Output the (X, Y) coordinate of the center of the cell containing the given text.  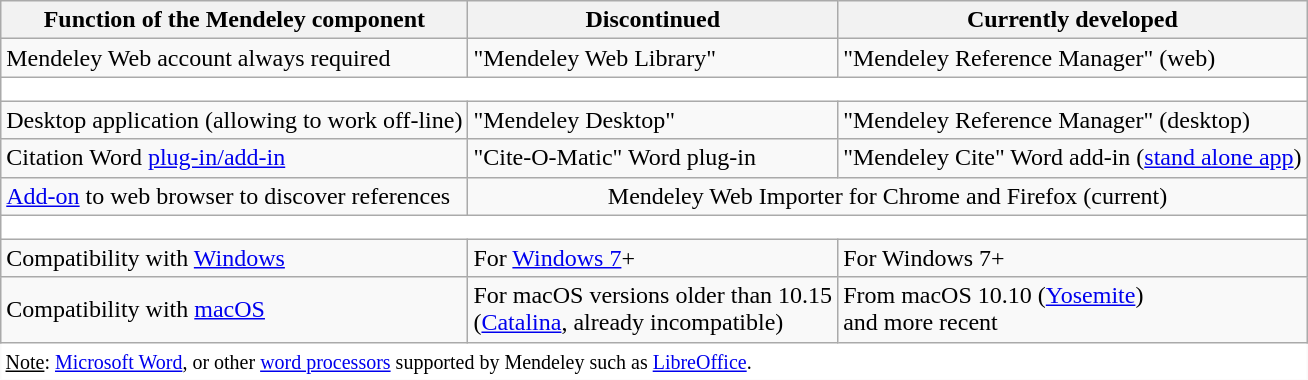
Add-on to web browser to discover references (234, 196)
Citation Word plug-in/add-in (234, 158)
Desktop application (allowing to work off-line) (234, 120)
Function of the Mendeley component (234, 20)
"Mendeley Reference Manager" (desktop) (1073, 120)
From macOS 10.10 (Yosemite)and more recent (1073, 310)
Mendeley Web Importer for Chrome and Firefox (current) (888, 196)
For macOS versions older than 10.15(Catalina, already incompatible) (653, 310)
"Mendeley Cite" Word add-in (stand alone app) (1073, 158)
"Cite-O-Matic" Word plug-in (653, 158)
Currently developed (1073, 20)
Compatibility with macOS (234, 310)
Note: Microsoft Word, or other word processors supported by Mendeley such as LibreOffice. (654, 360)
Mendeley Web account always required (234, 58)
"Mendeley Reference Manager" (web) (1073, 58)
Discontinued (653, 20)
"Mendeley Web Library" (653, 58)
Compatibility with Windows (234, 258)
"Mendeley Desktop" (653, 120)
